Detect which cell encompasses the target text, then output its [x, y] center coordinate. 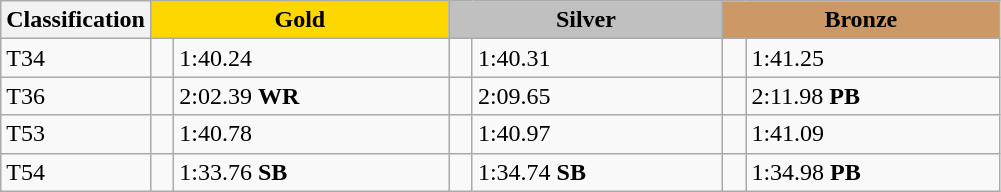
1:34.74 SB [597, 172]
1:41.25 [872, 58]
Classification [76, 20]
T36 [76, 96]
2:11.98 PB [872, 96]
Bronze [861, 20]
T54 [76, 172]
1:40.31 [597, 58]
T34 [76, 58]
1:41.09 [872, 134]
1:34.98 PB [872, 172]
Silver [586, 20]
1:40.78 [312, 134]
1:40.24 [312, 58]
1:40.97 [597, 134]
Gold [300, 20]
2:02.39 WR [312, 96]
1:33.76 SB [312, 172]
T53 [76, 134]
2:09.65 [597, 96]
